Locate the cell with the specified text and output its (x, y) center coordinate. 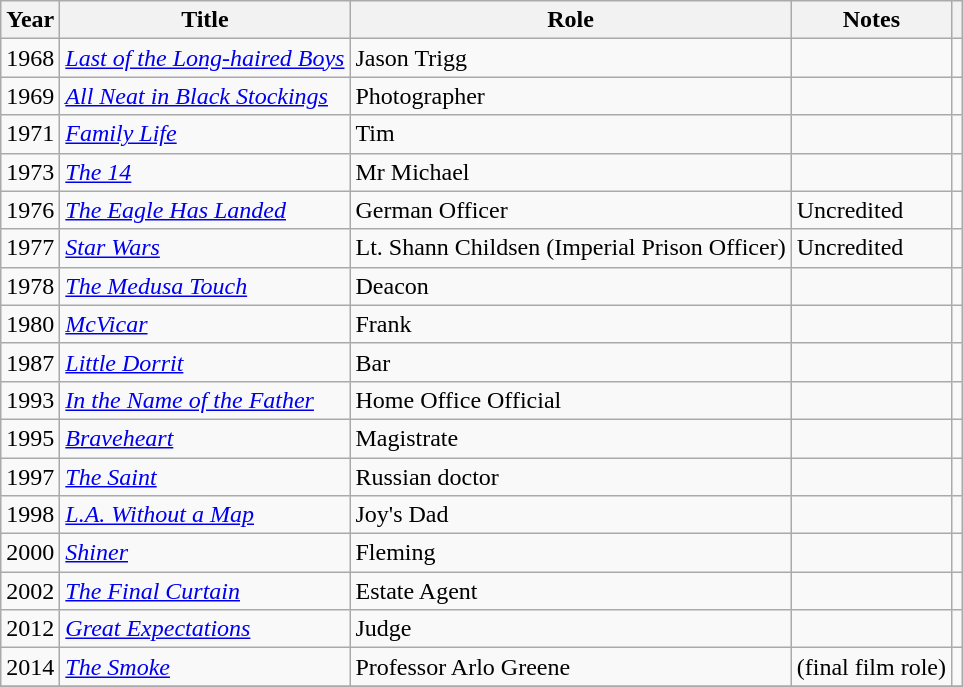
The Eagle Has Landed (205, 210)
All Neat in Black Stockings (205, 96)
Estate Agent (570, 591)
2014 (30, 667)
Bar (570, 362)
1987 (30, 362)
Family Life (205, 134)
Mr Michael (570, 172)
McVicar (205, 324)
1971 (30, 134)
1980 (30, 324)
Star Wars (205, 248)
Great Expectations (205, 629)
Lt. Shann Childsen (Imperial Prison Officer) (570, 248)
Jason Trigg (570, 58)
Professor Arlo Greene (570, 667)
1973 (30, 172)
Little Dorrit (205, 362)
1976 (30, 210)
German Officer (570, 210)
2000 (30, 553)
Role (570, 20)
Joy's Dad (570, 515)
1977 (30, 248)
Last of the Long-haired Boys (205, 58)
The Saint (205, 477)
Fleming (570, 553)
1997 (30, 477)
The Final Curtain (205, 591)
Braveheart (205, 438)
1978 (30, 286)
1995 (30, 438)
The Medusa Touch (205, 286)
Frank (570, 324)
Photographer (570, 96)
Notes (871, 20)
1998 (30, 515)
1968 (30, 58)
(final film role) (871, 667)
2012 (30, 629)
L.A. Without a Map (205, 515)
1993 (30, 400)
Shiner (205, 553)
In the Name of the Father (205, 400)
Tim (570, 134)
Title (205, 20)
Russian doctor (570, 477)
Magistrate (570, 438)
1969 (30, 96)
Home Office Official (570, 400)
Deacon (570, 286)
The 14 (205, 172)
2002 (30, 591)
Year (30, 20)
The Smoke (205, 667)
Judge (570, 629)
